Detect which cell encompasses the target text, then output its (X, Y) center coordinate. 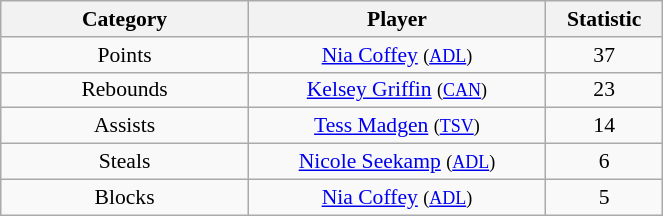
Statistic (604, 19)
Player (396, 19)
Tess Madgen (TSV) (396, 126)
Steals (125, 162)
Nicole Seekamp (ADL) (396, 162)
Points (125, 55)
Kelsey Griffin (CAN) (396, 90)
Blocks (125, 197)
6 (604, 162)
23 (604, 90)
37 (604, 55)
Category (125, 19)
5 (604, 197)
Assists (125, 126)
14 (604, 126)
Rebounds (125, 90)
